Scan for the cell matching the given text and deliver its (X, Y) coordinate at center. 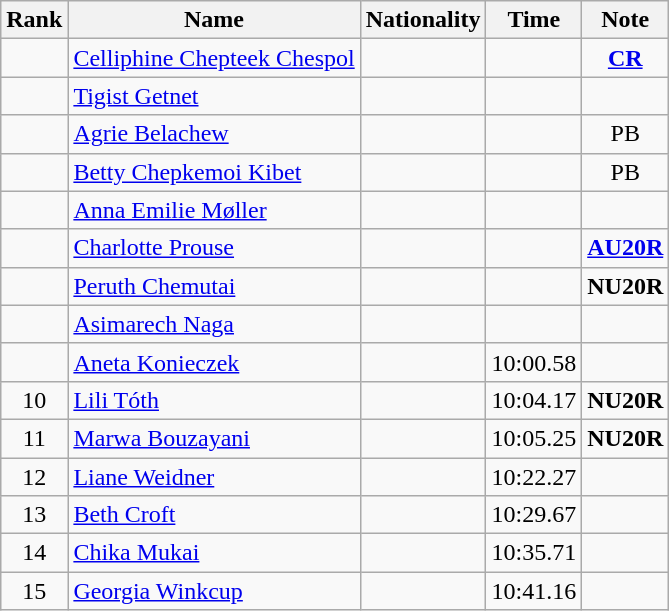
Liane Weidner (214, 477)
10:41.16 (534, 591)
10:00.58 (534, 362)
Agrie Belachew (214, 134)
Georgia Winkcup (214, 591)
Betty Chepkemoi Kibet (214, 172)
AU20R (626, 248)
11 (34, 438)
14 (34, 553)
10 (34, 400)
10:05.25 (534, 438)
Asimarech Naga (214, 324)
Marwa Bouzayani (214, 438)
10:04.17 (534, 400)
Tigist Getnet (214, 96)
Rank (34, 20)
10:22.27 (534, 477)
Nationality (423, 20)
15 (34, 591)
12 (34, 477)
10:35.71 (534, 553)
Time (534, 20)
10:29.67 (534, 515)
Note (626, 20)
Beth Croft (214, 515)
Anna Emilie Møller (214, 210)
13 (34, 515)
CR (626, 58)
Charlotte Prouse (214, 248)
Chika Mukai (214, 553)
Aneta Konieczek (214, 362)
Lili Tóth (214, 400)
Celliphine Chepteek Chespol (214, 58)
Peruth Chemutai (214, 286)
Name (214, 20)
